For the text-containing cell, return its midpoint in (X, Y) coordinate format. 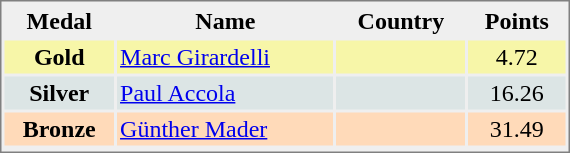
Gold (59, 56)
Günther Mader (226, 128)
4.72 (516, 56)
Medal (59, 20)
Paul Accola (226, 92)
Marc Girardelli (226, 56)
Name (226, 20)
Points (516, 20)
Country (402, 20)
Silver (59, 92)
Bronze (59, 128)
31.49 (516, 128)
16.26 (516, 92)
